Search for the cell housing the specified text and yield its [X, Y] center coordinate. 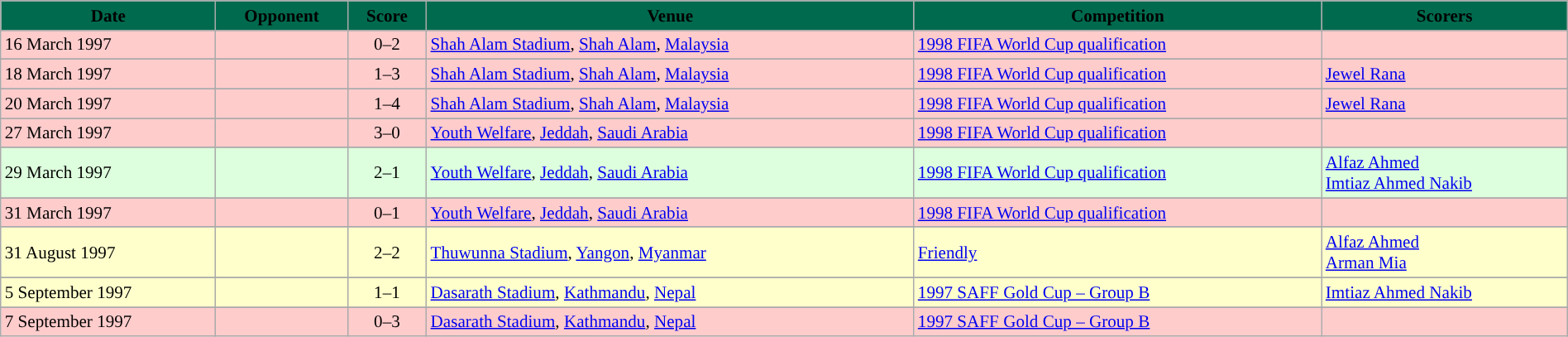
Thuwunna Stadium, Yangon, Myanmar [670, 252]
Score [387, 15]
Imtiaz Ahmed Nakib [1444, 291]
0–3 [387, 321]
5 September 1997 [108, 291]
0–2 [387, 45]
Competition [1118, 15]
29 March 1997 [108, 172]
1–3 [387, 75]
2–1 [387, 172]
18 March 1997 [108, 75]
16 March 1997 [108, 45]
31 August 1997 [108, 252]
Alfaz Ahmed Arman Mia [1444, 252]
1–4 [387, 103]
3–0 [387, 132]
7 September 1997 [108, 321]
20 March 1997 [108, 103]
Scorers [1444, 15]
31 March 1997 [108, 212]
0–1 [387, 212]
Alfaz Ahmed Imtiaz Ahmed Nakib [1444, 172]
27 March 1997 [108, 132]
Venue [670, 15]
Friendly [1118, 252]
2–2 [387, 252]
Date [108, 15]
1–1 [387, 291]
Opponent [281, 15]
